For the text-containing cell, return its midpoint in (x, y) coordinate format. 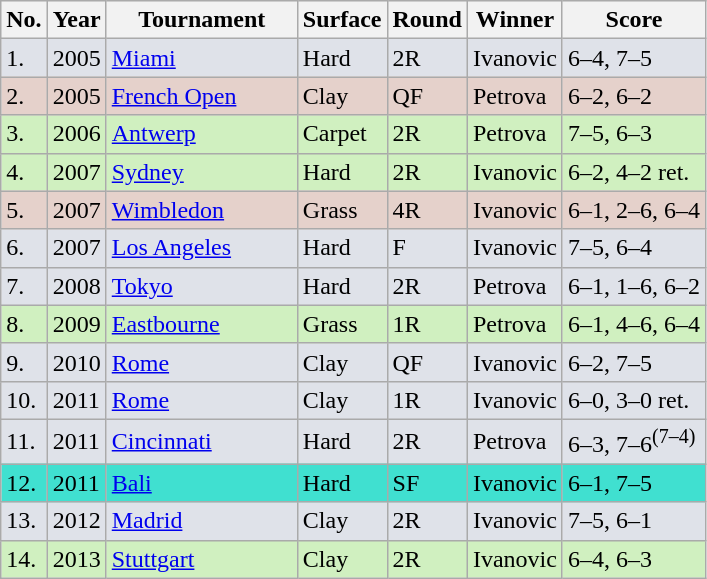
6–2, 4–2 ret. (634, 172)
10. (24, 400)
6. (24, 248)
Tournament (202, 20)
Cincinnati (202, 442)
SF (427, 483)
Carpet (342, 134)
Madrid (202, 521)
F (427, 248)
Antwerp (202, 134)
Score (634, 20)
Surface (342, 20)
Wimbledon (202, 210)
6–2, 6–2 (634, 96)
6–0, 3–0 ret. (634, 400)
8. (24, 324)
11. (24, 442)
7–5, 6–1 (634, 521)
Bali (202, 483)
13. (24, 521)
Eastbourne (202, 324)
6–3, 7–6(7–4) (634, 442)
2008 (76, 286)
No. (24, 20)
9. (24, 362)
7–5, 6–3 (634, 134)
Tokyo (202, 286)
Los Angeles (202, 248)
Year (76, 20)
2012 (76, 521)
Stuttgart (202, 559)
6–4, 7–5 (634, 58)
6–2, 7–5 (634, 362)
4R (427, 210)
Winner (514, 20)
5. (24, 210)
12. (24, 483)
2010 (76, 362)
2009 (76, 324)
3. (24, 134)
7. (24, 286)
2. (24, 96)
Miami (202, 58)
Sydney (202, 172)
French Open (202, 96)
7–5, 6–4 (634, 248)
14. (24, 559)
6–4, 6–3 (634, 559)
1. (24, 58)
6–1, 7–5 (634, 483)
6–1, 2–6, 6–4 (634, 210)
2006 (76, 134)
Round (427, 20)
6–1, 4–6, 6–4 (634, 324)
2013 (76, 559)
4. (24, 172)
6–1, 1–6, 6–2 (634, 286)
